Pinpoint the cell where the given text exists, returning its (X, Y) midpoint coordinate. 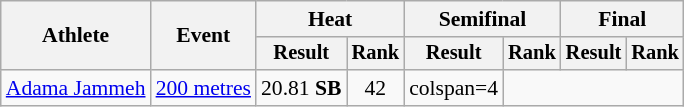
Heat (330, 19)
colspan=4 (454, 88)
20.81 SB (302, 88)
Final (622, 19)
Adama Jammeh (76, 88)
Athlete (76, 36)
Event (204, 36)
Semifinal (482, 19)
200 metres (204, 88)
42 (376, 88)
